Return [x, y] of the center of cell containing provided text 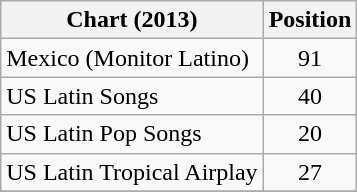
27 [310, 172]
US Latin Pop Songs [132, 134]
91 [310, 58]
Chart (2013) [132, 20]
US Latin Songs [132, 96]
Mexico (Monitor Latino) [132, 58]
Position [310, 20]
20 [310, 134]
US Latin Tropical Airplay [132, 172]
40 [310, 96]
